Provide the [X, Y] coordinate of the cell's center where the given text is located.  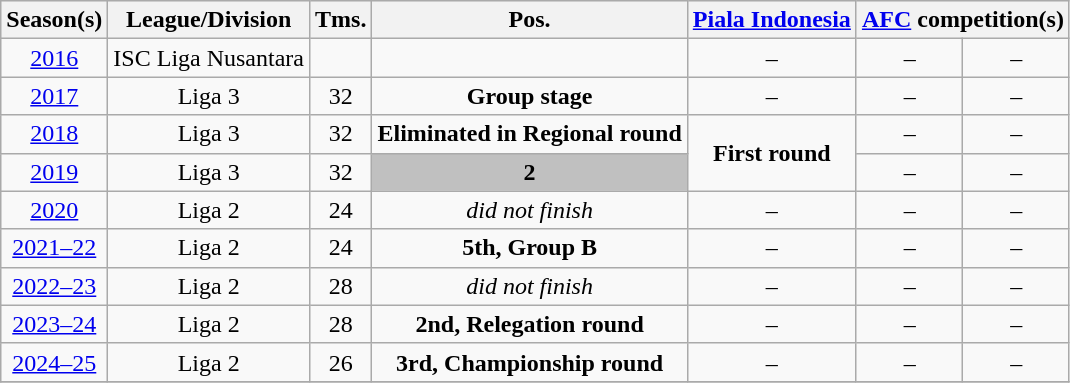
Piala Indonesia [772, 20]
2017 [54, 96]
2020 [54, 210]
2024–25 [54, 362]
2nd, Relegation round [530, 324]
3rd, Championship round [530, 362]
League/Division [209, 20]
26 [341, 362]
AFC competition(s) [962, 20]
2023–24 [54, 324]
ISC Liga Nusantara [209, 58]
First round [772, 153]
Group stage [530, 96]
2018 [54, 134]
2019 [54, 172]
2021–22 [54, 248]
5th, Group B [530, 248]
2 [530, 172]
Season(s) [54, 20]
2022–23 [54, 286]
Tms. [341, 20]
Pos. [530, 20]
2016 [54, 58]
Eliminated in Regional round [530, 134]
